Scan for the cell matching the given text and deliver its [X, Y] coordinate at center. 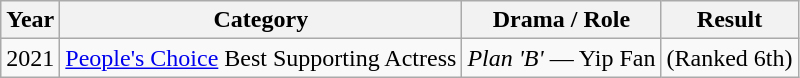
Plan 'B' — Yip Fan [562, 58]
Category [261, 20]
2021 [30, 58]
Year [30, 20]
Result [730, 20]
(Ranked 6th) [730, 58]
People's Choice Best Supporting Actress [261, 58]
Drama / Role [562, 20]
